Find where the given text appears and provide that cell's center as (X, Y) coordinate. 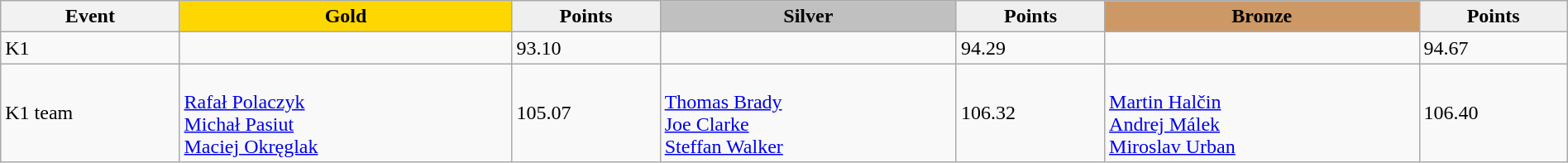
106.40 (1494, 113)
Thomas BradyJoe ClarkeSteffan Walker (808, 113)
94.29 (1030, 48)
Silver (808, 17)
Event (90, 17)
K1 team (90, 113)
K1 (90, 48)
Bronze (1262, 17)
94.67 (1494, 48)
Rafał PolaczykMichał PasiutMaciej Okręglak (346, 113)
93.10 (586, 48)
Gold (346, 17)
Martin HalčinAndrej MálekMiroslav Urban (1262, 113)
106.32 (1030, 113)
105.07 (586, 113)
